For the text-containing cell, return its midpoint in (X, Y) coordinate format. 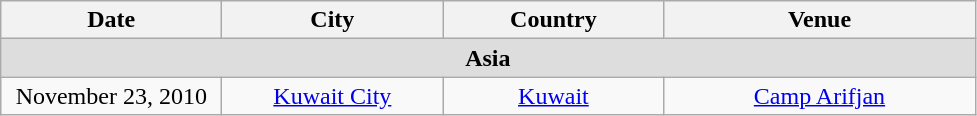
Country (554, 20)
Kuwait (554, 96)
City (332, 20)
Asia (488, 58)
Venue (820, 20)
Date (112, 20)
Camp Arifjan (820, 96)
Kuwait City (332, 96)
November 23, 2010 (112, 96)
